Provide the [x, y] coordinate of the cell's center where the given text is located.  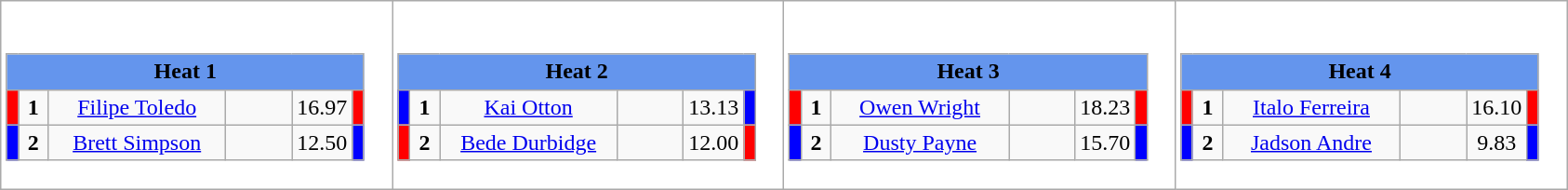
Heat 1 1 Filipe Toledo 16.97 2 Brett Simpson 12.50 [197, 95]
12.50 [322, 142]
Heat 4 [1360, 72]
9.83 [1497, 142]
Heat 1 [185, 72]
Brett Simpson [138, 142]
13.13 [714, 107]
Jadson Andre [1311, 142]
Heat 2 [577, 72]
Heat 4 1 Italo Ferreira 16.10 2 Jadson Andre 9.83 [1371, 95]
12.00 [714, 142]
15.70 [1105, 142]
Heat 2 1 Kai Otton 13.13 2 Bede Durbidge 12.00 [588, 95]
Bede Durbidge [528, 142]
18.23 [1105, 107]
Heat 3 1 Owen Wright 18.23 2 Dusty Payne 15.70 [980, 95]
Owen Wright [921, 107]
Dusty Payne [921, 142]
Kai Otton [528, 107]
Filipe Toledo [138, 107]
Italo Ferreira [1311, 107]
16.97 [322, 107]
16.10 [1497, 107]
Heat 3 [968, 72]
